Determine the [x, y] coordinate at the center of the cell enclosing the given text.  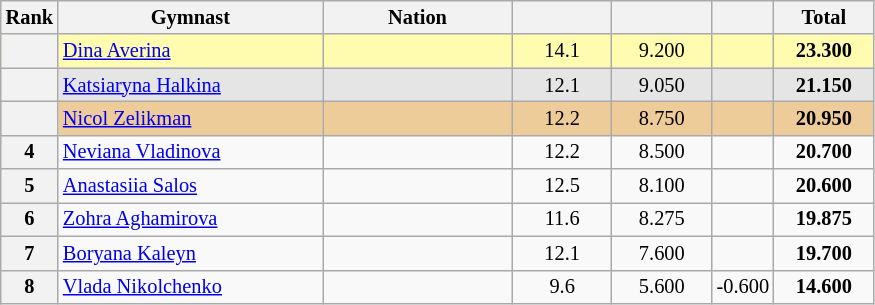
23.300 [824, 51]
14.600 [824, 287]
Gymnast [190, 17]
Neviana Vladinova [190, 152]
19.875 [824, 219]
8.100 [662, 186]
Dina Averina [190, 51]
Zohra Aghamirova [190, 219]
Total [824, 17]
20.600 [824, 186]
7 [30, 253]
8 [30, 287]
5 [30, 186]
8.500 [662, 152]
Anastasiia Salos [190, 186]
Katsiaryna Halkina [190, 85]
20.950 [824, 118]
9.200 [662, 51]
14.1 [562, 51]
21.150 [824, 85]
8.275 [662, 219]
Boryana Kaleyn [190, 253]
Nicol Zelikman [190, 118]
Nation [418, 17]
19.700 [824, 253]
7.600 [662, 253]
Rank [30, 17]
6 [30, 219]
Vlada Nikolchenko [190, 287]
12.5 [562, 186]
8.750 [662, 118]
9.050 [662, 85]
-0.600 [743, 287]
9.6 [562, 287]
5.600 [662, 287]
11.6 [562, 219]
4 [30, 152]
20.700 [824, 152]
